Identify which cell holds the provided text, then report its [x, y] central coordinate. 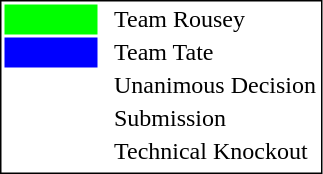
Team Rousey [214, 19]
Team Tate [214, 53]
Unanimous Decision [214, 85]
Submission [214, 119]
Technical Knockout [214, 151]
